Identify which cell holds the provided text, then report its [X, Y] central coordinate. 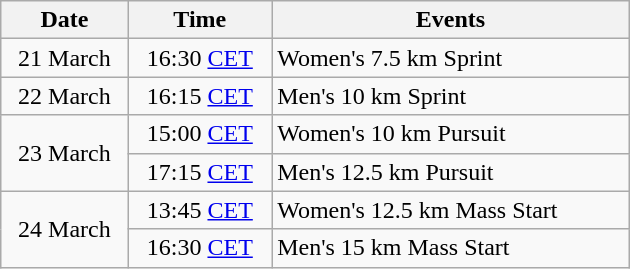
24 March [64, 229]
Men's 15 km Mass Start [451, 248]
Events [451, 20]
Time [200, 20]
13:45 CET [200, 210]
Women's 10 km Pursuit [451, 134]
Men's 12.5 km Pursuit [451, 172]
17:15 CET [200, 172]
21 March [64, 58]
23 March [64, 153]
Women's 7.5 km Sprint [451, 58]
Men's 10 km Sprint [451, 96]
Date [64, 20]
15:00 CET [200, 134]
16:15 CET [200, 96]
Women's 12.5 km Mass Start [451, 210]
22 March [64, 96]
